Output the [X, Y] coordinate of the center of the cell containing the given text.  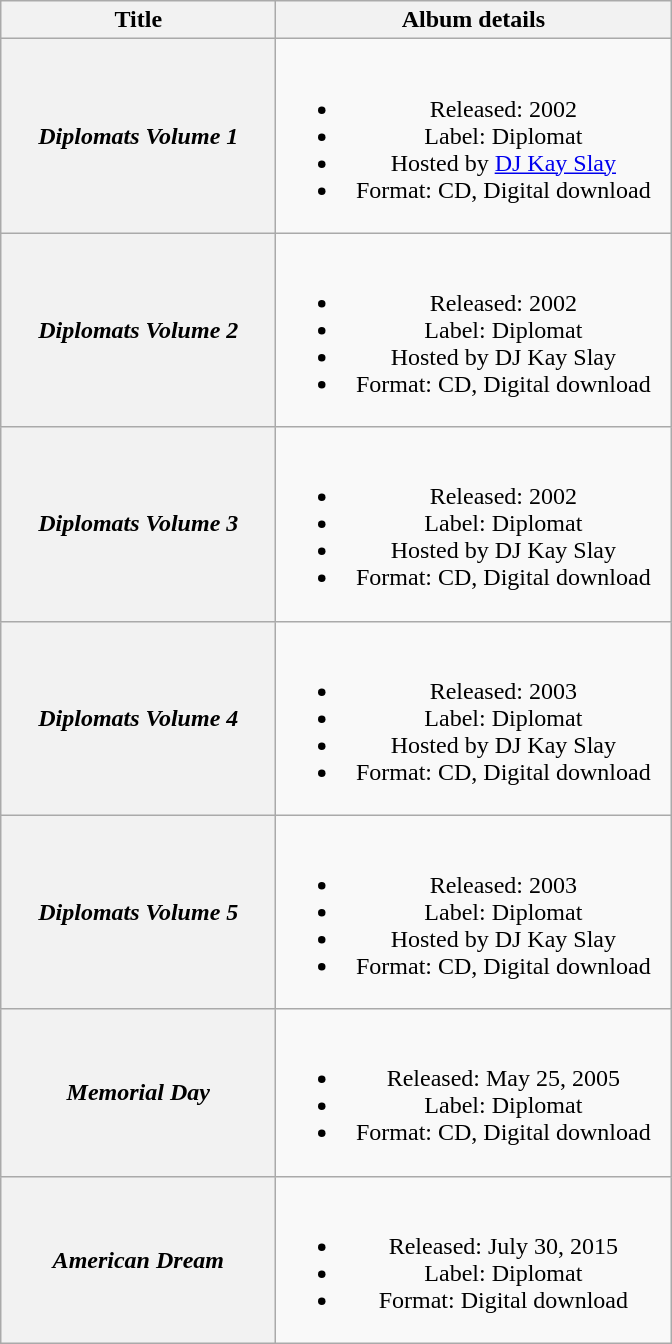
American Dream [138, 1260]
Memorial Day [138, 1092]
Diplomats Volume 4 [138, 718]
Diplomats Volume 2 [138, 330]
Diplomats Volume 5 [138, 912]
Released: July 30, 2015Label: DiplomatFormat: Digital download [474, 1260]
Title [138, 20]
Released: May 25, 2005Label: DiplomatFormat: CD, Digital download [474, 1092]
Diplomats Volume 1 [138, 136]
Album details [474, 20]
Diplomats Volume 3 [138, 524]
